Locate the cell with the specified text and output its [x, y] center coordinate. 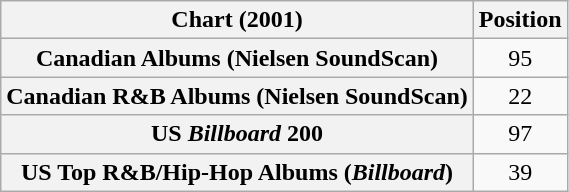
95 [520, 58]
Position [520, 20]
Canadian R&B Albums (Nielsen SoundScan) [238, 96]
22 [520, 96]
39 [520, 172]
US Top R&B/Hip-Hop Albums (Billboard) [238, 172]
Canadian Albums (Nielsen SoundScan) [238, 58]
US Billboard 200 [238, 134]
97 [520, 134]
Chart (2001) [238, 20]
